Locate the cell with the specified text and output its (X, Y) center coordinate. 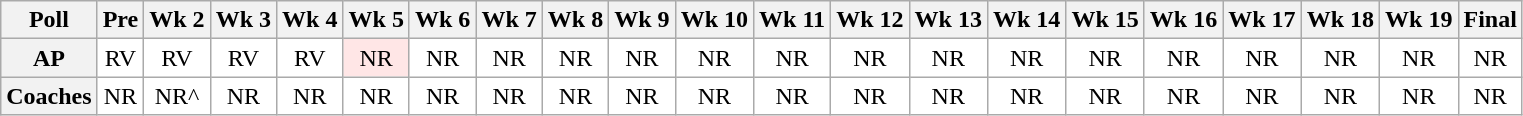
Wk 17 (1262, 20)
NR^ (177, 96)
Wk 8 (575, 20)
Wk 10 (714, 20)
Wk 6 (442, 20)
Wk 3 (243, 20)
Wk 4 (310, 20)
Wk 7 (509, 20)
Wk 2 (177, 20)
Wk 11 (792, 20)
Wk 5 (376, 20)
Wk 18 (1340, 20)
Wk 19 (1419, 20)
Wk 9 (642, 20)
Wk 14 (1026, 20)
Wk 13 (948, 20)
Wk 12 (870, 20)
Wk 15 (1105, 20)
Poll (49, 20)
Coaches (49, 96)
Pre (120, 20)
AP (49, 58)
Wk 16 (1183, 20)
Final (1490, 20)
